Detect which cell encompasses the target text, then output its [x, y] center coordinate. 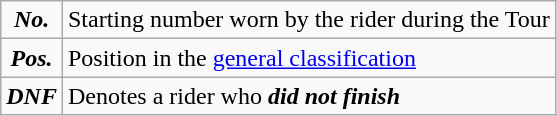
DNF [32, 96]
Starting number worn by the rider during the Tour [308, 20]
Pos. [32, 58]
Denotes a rider who did not finish [308, 96]
No. [32, 20]
Position in the general classification [308, 58]
